Locate the cell with the specified text and output its (x, y) center coordinate. 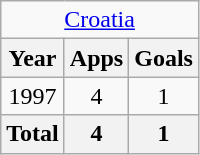
1997 (33, 96)
Croatia (100, 20)
Total (33, 134)
Goals (164, 58)
Apps (96, 58)
Year (33, 58)
